Determine the [x, y] coordinate at the center of the cell enclosing the given text.  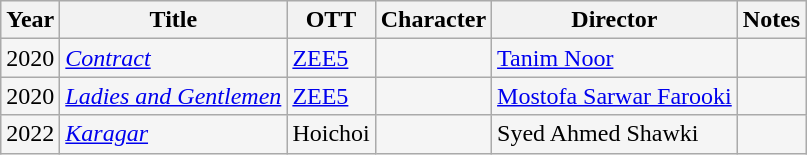
2022 [30, 134]
Syed Ahmed Shawki [615, 134]
Mostofa Sarwar Farooki [615, 96]
Character [433, 20]
Contract [174, 58]
Tanim Noor [615, 58]
Notes [771, 20]
OTT [331, 20]
Director [615, 20]
Year [30, 20]
Hoichoi [331, 134]
Ladies and Gentlemen [174, 96]
Karagar [174, 134]
Title [174, 20]
